Locate the cell with the specified text and output its [x, y] center coordinate. 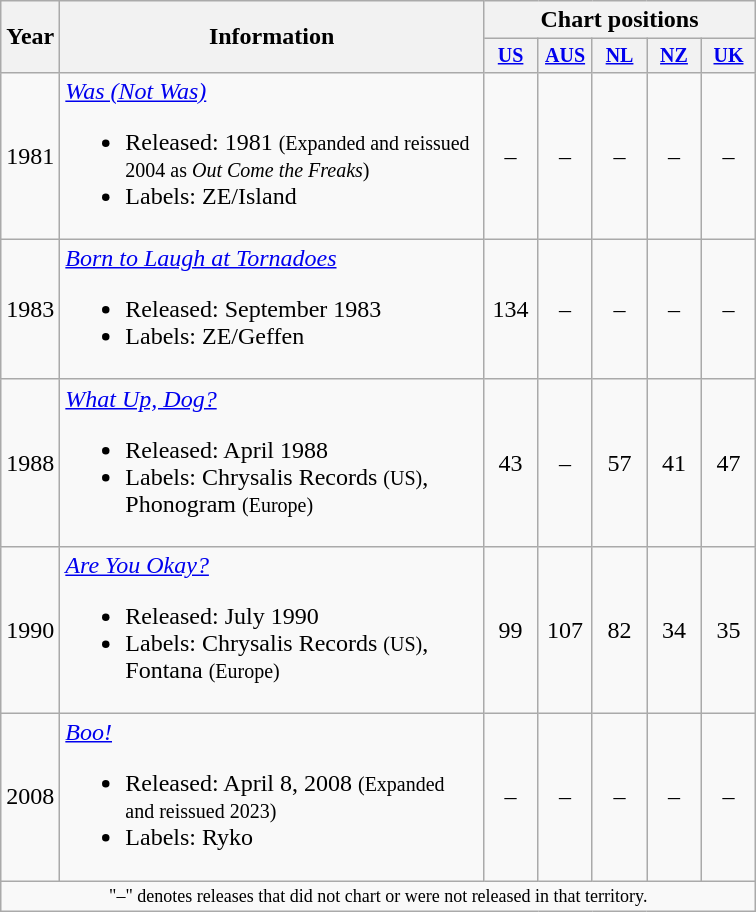
NL [619, 56]
AUS [565, 56]
1983 [30, 309]
Are You Okay?Released: July 1990Labels: Chrysalis Records (US), Fontana (Europe) [272, 630]
2008 [30, 798]
Was (Not Was)Released: 1981 (Expanded and reissued 2004 as Out Come the Freaks)Labels: ZE/Island [272, 156]
Born to Laugh at TornadoesReleased: September 1983Labels: ZE/Geffen [272, 309]
NZ [674, 56]
107 [565, 630]
1988 [30, 462]
134 [510, 309]
Boo!Released: April 8, 2008 (Expanded and reissued 2023)Labels: Ryko [272, 798]
47 [728, 462]
What Up, Dog?Released: April 1988Labels: Chrysalis Records (US), Phonogram (Europe) [272, 462]
99 [510, 630]
"–" denotes releases that did not chart or were not released in that territory. [378, 896]
41 [674, 462]
34 [674, 630]
1981 [30, 156]
43 [510, 462]
35 [728, 630]
Year [30, 37]
82 [619, 630]
Chart positions [619, 20]
US [510, 56]
57 [619, 462]
Information [272, 37]
1990 [30, 630]
UK [728, 56]
